Detect which cell encompasses the target text, then output its [x, y] center coordinate. 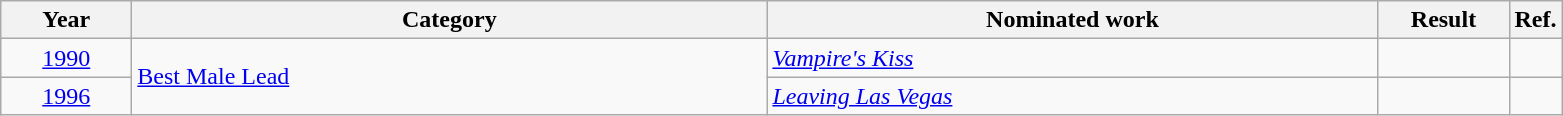
Result [1444, 20]
Leaving Las Vegas [1072, 96]
Vampire's Kiss [1072, 58]
1996 [66, 96]
Category [450, 20]
Nominated work [1072, 20]
Ref. [1536, 20]
Year [66, 20]
Best Male Lead [450, 77]
1990 [66, 58]
